Return [X, Y] of the center of cell containing provided text 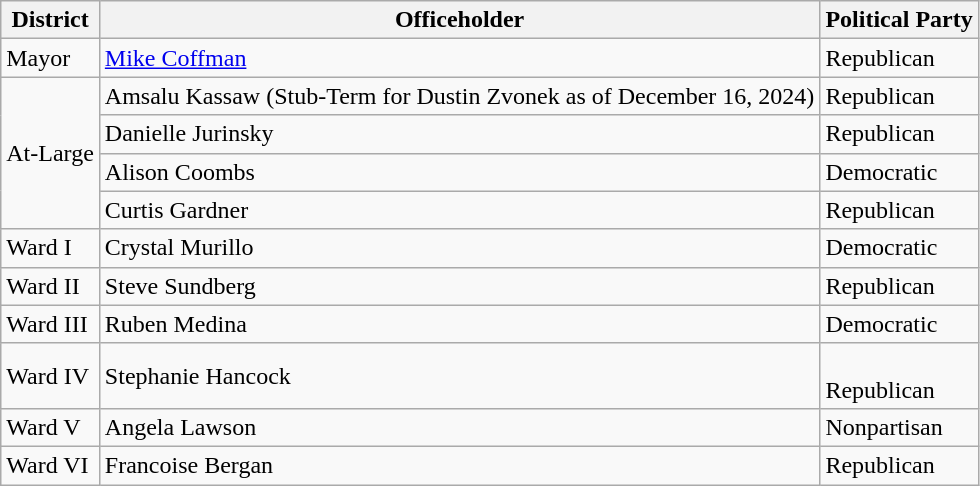
Francoise Bergan [460, 465]
Nonpartisan [899, 427]
Ward II [50, 286]
Crystal Murillo [460, 248]
Ward I [50, 248]
Political Party [899, 20]
Mayor [50, 58]
District [50, 20]
Stephanie Hancock [460, 376]
Alison Coombs [460, 172]
Amsalu Kassaw (Stub-Term for Dustin Zvonek as of December 16, 2024) [460, 96]
Ward III [50, 324]
Ward IV [50, 376]
Ruben Medina [460, 324]
Officeholder [460, 20]
Mike Coffman [460, 58]
Danielle Jurinsky [460, 134]
Curtis Gardner [460, 210]
Angela Lawson [460, 427]
Steve Sundberg [460, 286]
At-Large [50, 153]
Ward V [50, 427]
Ward VI [50, 465]
